Scan for the cell matching the given text and deliver its (x, y) coordinate at center. 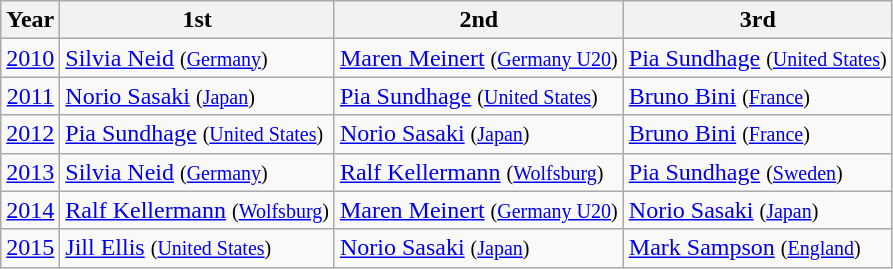
Mark Sampson (England) (758, 248)
Jill Ellis (United States) (198, 248)
1st (198, 20)
Year (30, 20)
2nd (478, 20)
2013 (30, 172)
2010 (30, 58)
3rd (758, 20)
2015 (30, 248)
Pia Sundhage (Sweden) (758, 172)
2012 (30, 134)
2011 (30, 96)
2014 (30, 210)
